Search for the cell housing the specified text and yield its [X, Y] center coordinate. 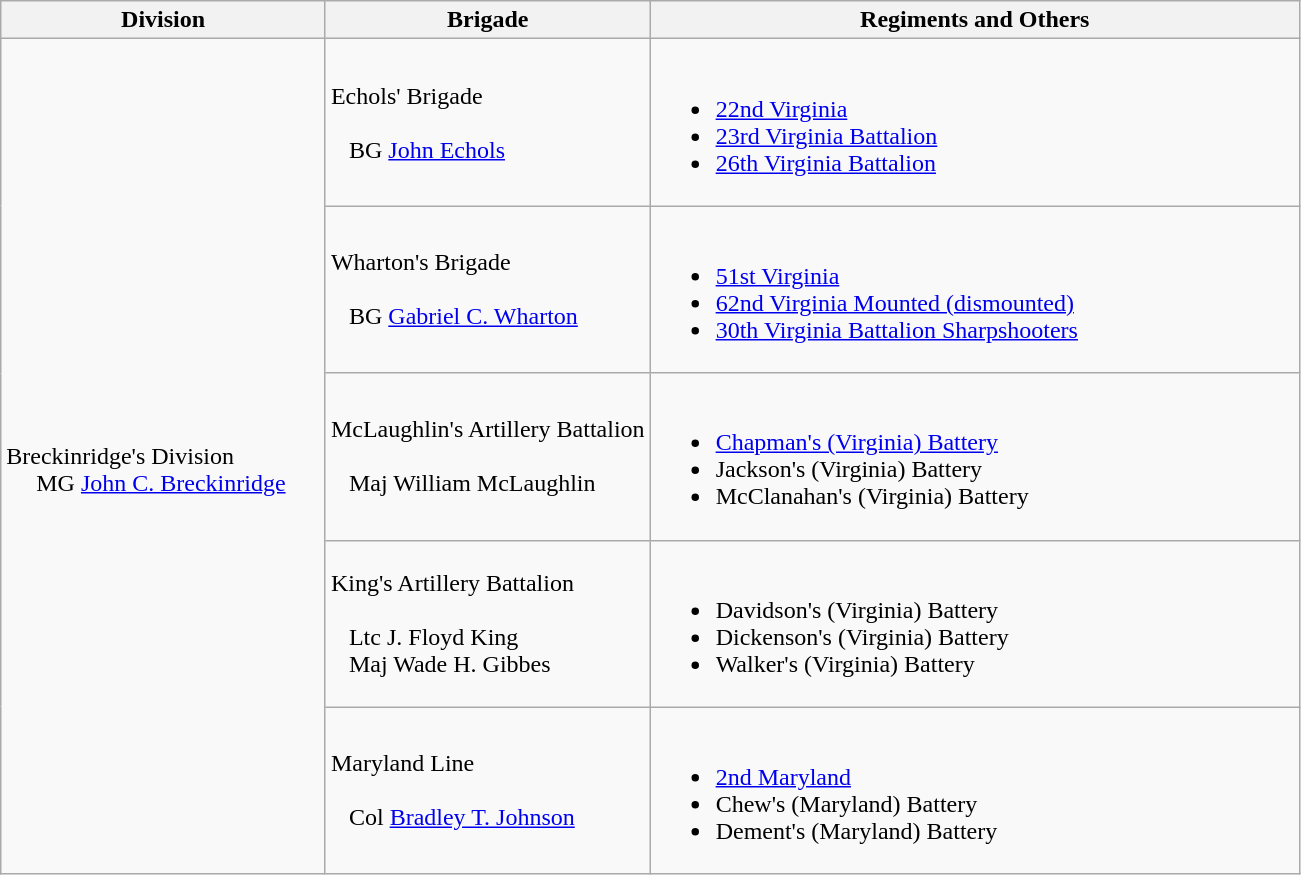
Division [164, 20]
Wharton's Brigade BG Gabriel C. Wharton [488, 290]
22nd Virginia23rd Virginia Battalion26th Virginia Battalion [974, 122]
51st Virginia62nd Virginia Mounted (dismounted)30th Virginia Battalion Sharpshooters [974, 290]
Davidson's (Virginia) BatteryDickenson's (Virginia) BatteryWalker's (Virginia) Battery [974, 624]
Breckinridge's Division MG John C. Breckinridge [164, 456]
King's Artillery Battalion Ltc J. Floyd King Maj Wade H. Gibbes [488, 624]
Regiments and Others [974, 20]
Brigade [488, 20]
Maryland Line Col Bradley T. Johnson [488, 790]
Echols' Brigade BG John Echols [488, 122]
2nd MarylandChew's (Maryland) BatteryDement's (Maryland) Battery [974, 790]
McLaughlin's Artillery Battalion Maj William McLaughlin [488, 456]
Chapman's (Virginia) BatteryJackson's (Virginia) BatteryMcClanahan's (Virginia) Battery [974, 456]
